From the cell containing the given text, extract its center point as (X, Y) coordinate. 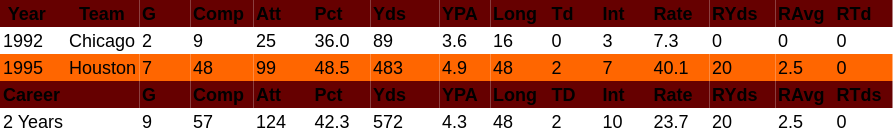
36.0 (341, 40)
Td (574, 14)
3 (626, 40)
2.5 (804, 68)
99 (282, 68)
1992 (33, 40)
RTds (863, 94)
16 (519, 40)
1995 (33, 68)
25 (282, 40)
Career (70, 94)
89 (404, 40)
9 (222, 40)
Team (102, 14)
483 (404, 68)
48.5 (341, 68)
Year (33, 14)
Chicago (102, 40)
TD (574, 94)
20 (742, 68)
40.1 (680, 68)
RTd (863, 14)
Houston (102, 68)
4.9 (464, 68)
7.3 (680, 40)
3.6 (464, 40)
